Determine the (X, Y) coordinate at the center of the cell enclosing the given text.  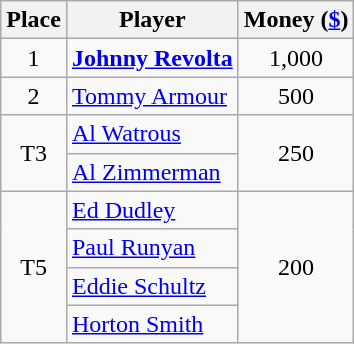
Ed Dudley (152, 210)
Al Zimmerman (152, 172)
200 (296, 267)
Tommy Armour (152, 96)
Money ($) (296, 20)
Horton Smith (152, 324)
Player (152, 20)
Al Watrous (152, 134)
250 (296, 153)
500 (296, 96)
T5 (34, 267)
Paul Runyan (152, 248)
Johnny Revolta (152, 58)
2 (34, 96)
1,000 (296, 58)
1 (34, 58)
Place (34, 20)
Eddie Schultz (152, 286)
T3 (34, 153)
